Pinpoint the cell where the given text exists, returning its [X, Y] midpoint coordinate. 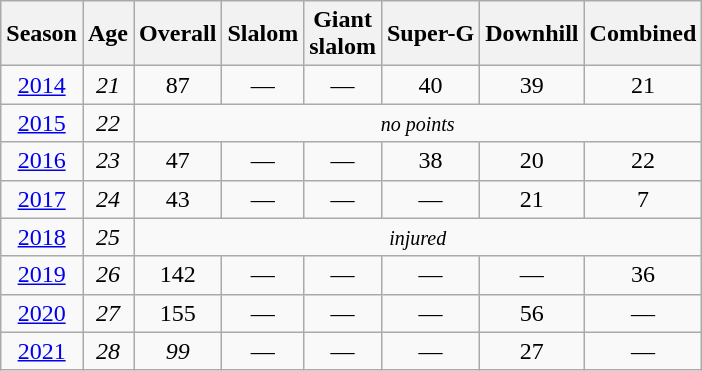
40 [430, 85]
24 [108, 199]
Age [108, 34]
2015 [42, 123]
2017 [42, 199]
Combined [643, 34]
2021 [42, 351]
2018 [42, 237]
142 [178, 275]
23 [108, 161]
36 [643, 275]
2019 [42, 275]
155 [178, 313]
99 [178, 351]
Season [42, 34]
Overall [178, 34]
47 [178, 161]
Slalom [263, 34]
7 [643, 199]
25 [108, 237]
2014 [42, 85]
56 [532, 313]
Giantslalom [343, 34]
2016 [42, 161]
26 [108, 275]
28 [108, 351]
20 [532, 161]
2020 [42, 313]
Super-G [430, 34]
injured [418, 237]
87 [178, 85]
39 [532, 85]
38 [430, 161]
Downhill [532, 34]
43 [178, 199]
no points [418, 123]
